Pinpoint the cell where the given text exists, returning its (x, y) midpoint coordinate. 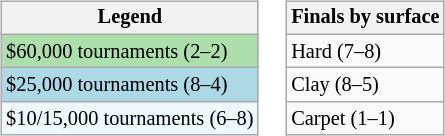
Legend (130, 18)
Carpet (1–1) (365, 119)
$60,000 tournaments (2–2) (130, 51)
Clay (8–5) (365, 85)
$10/15,000 tournaments (6–8) (130, 119)
$25,000 tournaments (8–4) (130, 85)
Hard (7–8) (365, 51)
Finals by surface (365, 18)
